Identify which cell holds the provided text, then report its [x, y] central coordinate. 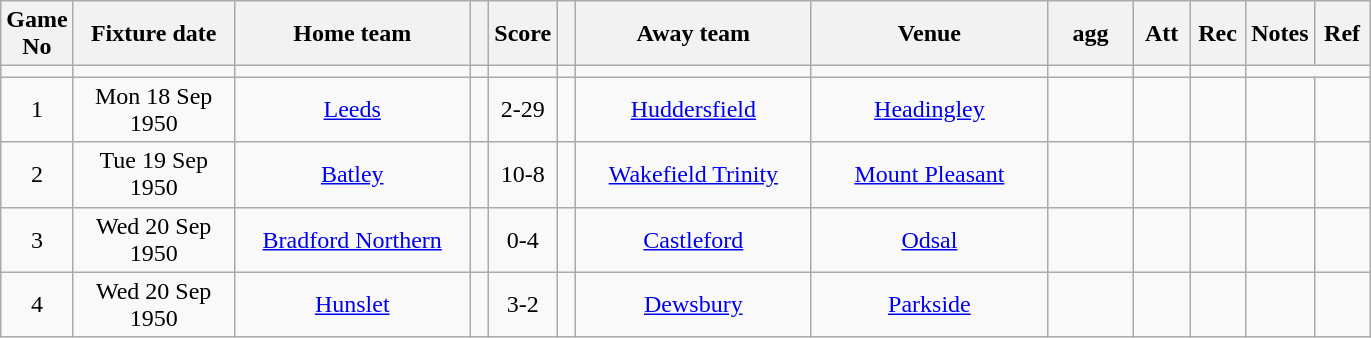
Batley [352, 174]
Att [1162, 34]
Game No [37, 34]
Notes [1280, 34]
Mount Pleasant [929, 174]
Tue 19 Sep 1950 [154, 174]
2 [37, 174]
Odsal [929, 240]
Bradford Northern [352, 240]
Parkside [929, 304]
Castleford [693, 240]
Ref [1342, 34]
Huddersfield [693, 110]
Home team [352, 34]
10-8 [523, 174]
Headingley [929, 110]
Dewsbury [693, 304]
Rec [1218, 34]
Leeds [352, 110]
0-4 [523, 240]
3-2 [523, 304]
agg [1090, 34]
1 [37, 110]
Hunslet [352, 304]
Wakefield Trinity [693, 174]
Score [523, 34]
Away team [693, 34]
Venue [929, 34]
4 [37, 304]
2-29 [523, 110]
3 [37, 240]
Mon 18 Sep 1950 [154, 110]
Fixture date [154, 34]
